Determine the [X, Y] coordinate at the center of the cell enclosing the given text.  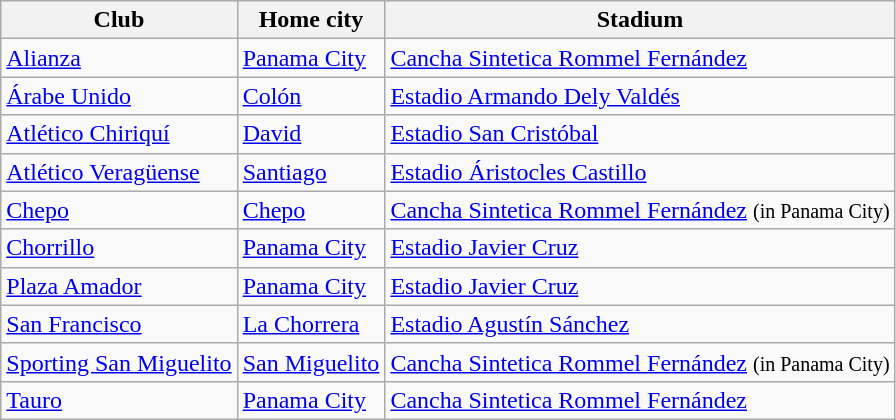
Estadio Áristocles Castillo [640, 172]
Club [119, 20]
Estadio San Cristóbal [640, 134]
Alianza [119, 58]
La Chorrera [311, 324]
Tauro [119, 400]
Home city [311, 20]
Estadio Armando Dely Valdés [640, 96]
Colón [311, 96]
Plaza Amador [119, 286]
Sporting San Miguelito [119, 362]
Chorrillo [119, 248]
Estadio Agustín Sánchez [640, 324]
Stadium [640, 20]
San Miguelito [311, 362]
Atlético Veragüense [119, 172]
Santiago [311, 172]
Árabe Unido [119, 96]
David [311, 134]
Atlético Chiriquí [119, 134]
San Francisco [119, 324]
